Identify which cell holds the provided text, then report its (X, Y) central coordinate. 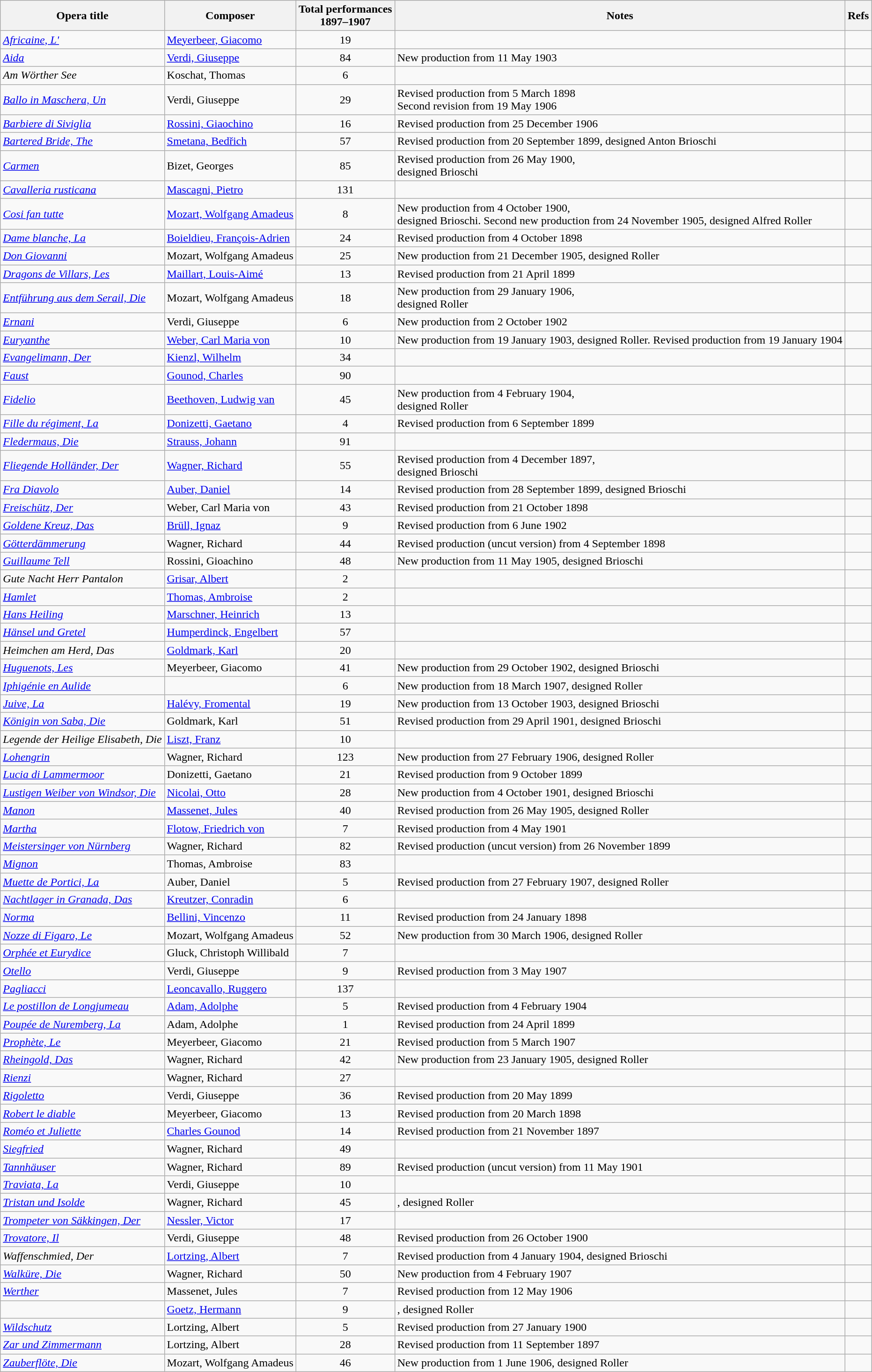
20 (345, 650)
Entführung aus dem Serail, Die (82, 298)
Evangelimann, Der (82, 358)
Huguenots, Les (82, 668)
89 (345, 1167)
43 (345, 507)
Africaine, L' (82, 40)
Meistersinger von Nürnberg (82, 846)
Hamlet (82, 597)
Legende der Heilige Elisabeth, Die (82, 739)
Rienzi (82, 1078)
Revised production from 26 October 1900 (620, 1238)
17 (345, 1220)
Marschner, Heinrich (230, 615)
Heimchen am Herd, Das (82, 650)
Norma (82, 917)
New production from 23 January 1905, designed Roller (620, 1060)
New production from 29 January 1906,designed Roller (620, 298)
Nozze di Figaro, Le (82, 935)
Fidelio (82, 400)
Lustigen Weiber von Windsor, Die (82, 792)
Revised production from 26 May 1900,designed Brioschi (620, 166)
123 (345, 757)
New production from 21 December 1905, designed Roller (620, 256)
Aida (82, 58)
Trovatore, Il (82, 1238)
Leoncavallo, Ruggero (230, 989)
Rigoletto (82, 1095)
Revised production from 4 May 1901 (620, 828)
Grisar, Albert (230, 579)
New production from 11 May 1903 (620, 58)
Revised production from 20 September 1899, designed Anton Brioschi (620, 141)
Don Giovanni (82, 256)
Werther (82, 1291)
Goetz, Hermann (230, 1309)
New production from 29 October 1902, designed Brioschi (620, 668)
Götterdämmerung (82, 543)
Revised production from 5 March 1898Second revision from 19 May 1906 (620, 99)
Revised production from 4 December 1897,designed Brioschi (620, 465)
Lucia di Lammermoor (82, 775)
Roméo et Juliette (82, 1131)
Halévy, Fromental (230, 704)
Composer (230, 16)
New production from 1 June 1906, designed Roller (620, 1363)
16 (345, 124)
84 (345, 58)
New production from 4 February 1907 (620, 1274)
46 (345, 1363)
Revised production from 12 May 1906 (620, 1291)
Freischütz, Der (82, 507)
83 (345, 864)
Notes (620, 16)
Zar und Zimmermann (82, 1345)
Beethoven, Ludwig van (230, 400)
Euryanthe (82, 340)
90 (345, 375)
Revised production (uncut version) from 11 May 1901 (620, 1167)
New production from 2 October 1902 (620, 322)
Strauss, Johann (230, 441)
Smetana, Bedřich (230, 141)
Nicolai, Otto (230, 792)
Kreutzer, Conradin (230, 900)
Opera title (82, 16)
Humperdinck, Engelbert (230, 632)
Revised production from 21 October 1898 (620, 507)
18 (345, 298)
New production from 4 October 1900,designed Brioschi. Second new production from 24 November 1905, designed Alfred Roller (620, 213)
Juive, La (82, 704)
Wildschutz (82, 1327)
Revised production (uncut version) from 26 November 1899 (620, 846)
Gluck, Christoph Willibald (230, 953)
Gounod, Charles (230, 375)
Cavalleria rusticana (82, 190)
Carmen (82, 166)
85 (345, 166)
Rossini, Gioachino (230, 561)
Revised production from 20 May 1899 (620, 1095)
New production from 30 March 1906, designed Roller (620, 935)
New production from 4 February 1904,designed Roller (620, 400)
Revised production from 6 June 1902 (620, 525)
Bellini, Vincenzo (230, 917)
Bartered Bride, The (82, 141)
55 (345, 465)
Koschat, Thomas (230, 75)
11 (345, 917)
91 (345, 441)
Königin von Saba, Die (82, 721)
Revised production from 24 January 1898 (620, 917)
Le postillon de Longjumeau (82, 1006)
Hänsel und Gretel (82, 632)
Revised production from 3 May 1907 (620, 971)
49 (345, 1149)
42 (345, 1060)
41 (345, 668)
Pagliacci (82, 989)
Tristan und Isolde (82, 1203)
8 (345, 213)
Charles Gounod (230, 1131)
New production from 19 January 1903, designed Roller. Revised production from 19 January 1904 (620, 340)
Revised production from 6 September 1899 (620, 424)
Lohengrin (82, 757)
Boieldieu, François-Adrien (230, 238)
Fliegende Holländer, Der (82, 465)
Fille du régiment, La (82, 424)
51 (345, 721)
Tannhäuser (82, 1167)
Revised production from 25 December 1906 (620, 124)
36 (345, 1095)
50 (345, 1274)
Revised production from 9 October 1899 (620, 775)
Revised production from 27 January 1900 (620, 1327)
Revised production from 29 April 1901, designed Brioschi (620, 721)
Waffenschmied, Der (82, 1256)
New production from 13 October 1903, designed Brioschi (620, 704)
Revised production from 5 March 1907 (620, 1042)
Otello (82, 971)
Siegfried (82, 1149)
Cosi fan tutte (82, 213)
Nessler, Victor (230, 1220)
29 (345, 99)
Faust (82, 375)
Revised production from 21 April 1899 (620, 274)
Prophète, Le (82, 1042)
Traviata, La (82, 1185)
Nachtlager in Granada, Das (82, 900)
1 (345, 1024)
Revised production from 24 April 1899 (620, 1024)
Robert le diable (82, 1113)
Revised production from 11 September 1897 (620, 1345)
4 (345, 424)
Revised production from 4 October 1898 (620, 238)
Ernani (82, 322)
Martha (82, 828)
Revised production from 26 May 1905, designed Roller (620, 810)
131 (345, 190)
27 (345, 1078)
Barbiere di Siviglia (82, 124)
New production from 11 May 1905, designed Brioschi (620, 561)
Fra Diavolo (82, 490)
Refs (858, 16)
Bizet, Georges (230, 166)
New production from 27 February 1906, designed Roller (620, 757)
Revised production from 28 September 1899, designed Brioschi (620, 490)
Brüll, Ignaz (230, 525)
Am Wörther See (82, 75)
Poupée de Nuremberg, La (82, 1024)
Revised production from 4 February 1904 (620, 1006)
Revised production from 21 November 1897 (620, 1131)
New production from 4 October 1901, designed Brioschi (620, 792)
Hans Heiling (82, 615)
Iphigénie en Aulide (82, 686)
Walküre, Die (82, 1274)
Dame blanche, La (82, 238)
Total performances1897–1907 (345, 16)
Orphée et Eurydice (82, 953)
Zauberflöte, Die (82, 1363)
82 (345, 846)
Mascagni, Pietro (230, 190)
Muette de Portici, La (82, 881)
Manon (82, 810)
Revised production from 4 January 1904, designed Brioschi (620, 1256)
Dragons de Villars, Les (82, 274)
24 (345, 238)
Fledermaus, Die (82, 441)
Kienzl, Wilhelm (230, 358)
Goldene Kreuz, Das (82, 525)
34 (345, 358)
Maillart, Louis-Aimé (230, 274)
New production from 18 March 1907, designed Roller (620, 686)
Trompeter von Säkkingen, Der (82, 1220)
Rheingold, Das (82, 1060)
52 (345, 935)
40 (345, 810)
44 (345, 543)
Revised production from 20 March 1898 (620, 1113)
Mignon (82, 864)
Revised production from 27 February 1907, designed Roller (620, 881)
25 (345, 256)
Ballo in Maschera, Un (82, 99)
Flotow, Friedrich von (230, 828)
Liszt, Franz (230, 739)
Guillaume Tell (82, 561)
Gute Nacht Herr Pantalon (82, 579)
Revised production (uncut version) from 4 September 1898 (620, 543)
Rossini, Giaochino (230, 124)
137 (345, 989)
